Locate the cell with the specified text and output its [X, Y] center coordinate. 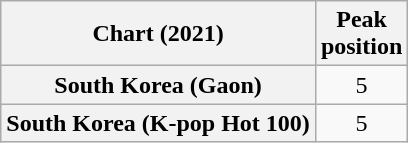
Chart (2021) [158, 34]
South Korea (K-pop Hot 100) [158, 123]
Peakposition [361, 34]
South Korea (Gaon) [158, 85]
